Pinpoint the cell where the given text exists, returning its (x, y) midpoint coordinate. 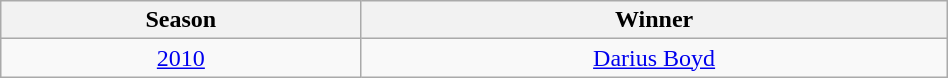
Winner (654, 20)
2010 (181, 58)
Season (181, 20)
Darius Boyd (654, 58)
